For the text-containing cell, return its midpoint in (X, Y) coordinate format. 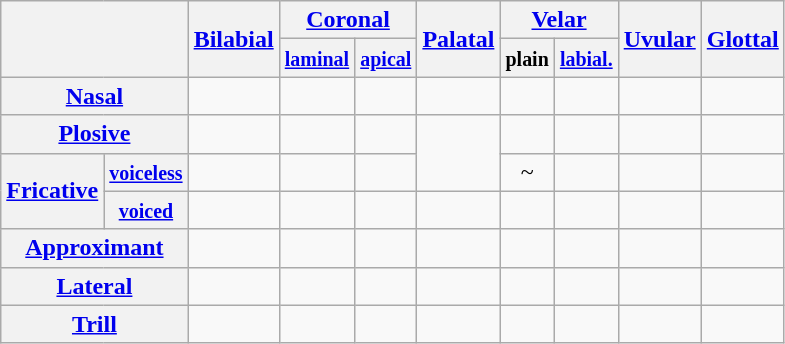
Uvular (660, 39)
Approximant (94, 248)
Nasal (94, 96)
Palatal (458, 39)
Lateral (94, 286)
Trill (94, 324)
plain (527, 58)
Coronal (348, 20)
Fricative (52, 191)
Velar (559, 20)
Glottal (742, 39)
~ (527, 172)
voiceless (146, 172)
Plosive (94, 134)
labial. (586, 58)
laminal (316, 58)
Bilabial (234, 39)
voiced (146, 210)
apical (386, 58)
